Identify which cell holds the provided text, then report its (X, Y) central coordinate. 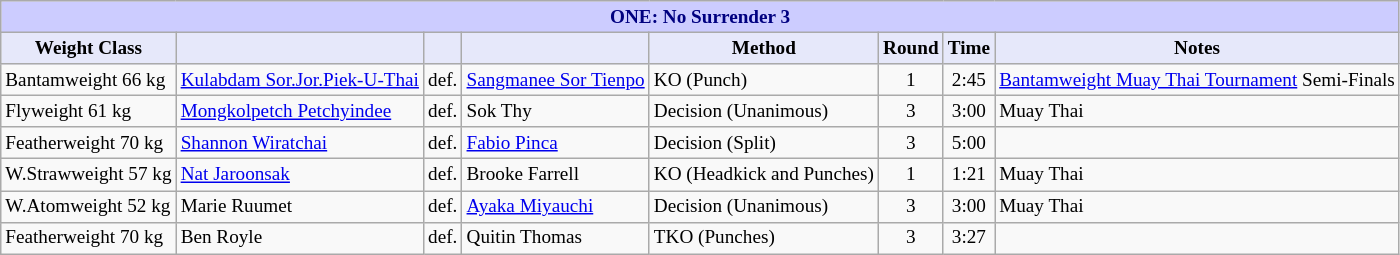
5:00 (968, 143)
KO (Punch) (764, 80)
W.Strawweight 57 kg (88, 175)
Bantamweight 66 kg (88, 80)
W.Atomweight 52 kg (88, 206)
1:21 (968, 175)
Kulabdam Sor.Jor.Piek-U-Thai (300, 80)
Quitin Thomas (556, 238)
TKO (Punches) (764, 238)
Shannon Wiratchai (300, 143)
Flyweight 61 kg (88, 111)
Mongkolpetch Petchyindee (300, 111)
Round (912, 48)
Bantamweight Muay Thai Tournament Semi-Finals (1198, 80)
Marie Ruumet (300, 206)
KO (Headkick and Punches) (764, 175)
Fabio Pinca (556, 143)
Sok Thy (556, 111)
ONE: No Surrender 3 (700, 17)
2:45 (968, 80)
Weight Class (88, 48)
Ayaka Miyauchi (556, 206)
Time (968, 48)
Notes (1198, 48)
Sangmanee Sor Tienpo (556, 80)
Method (764, 48)
Brooke Farrell (556, 175)
Nat Jaroonsak (300, 175)
Decision (Split) (764, 143)
3:27 (968, 238)
Ben Royle (300, 238)
